Scan for the cell matching the given text and deliver its (X, Y) coordinate at center. 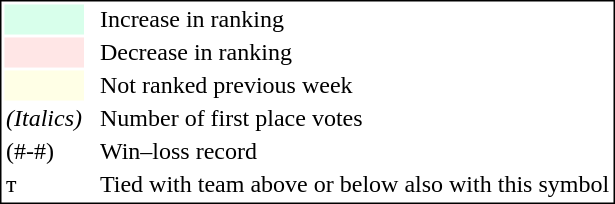
Decrease in ranking (354, 53)
(Italics) (44, 119)
(#-#) (44, 151)
Tied with team above or below also with this symbol (354, 185)
Not ranked previous week (354, 85)
Win–loss record (354, 151)
Increase in ranking (354, 19)
т (44, 185)
Number of first place votes (354, 119)
